For the text-containing cell, return its midpoint in (x, y) coordinate format. 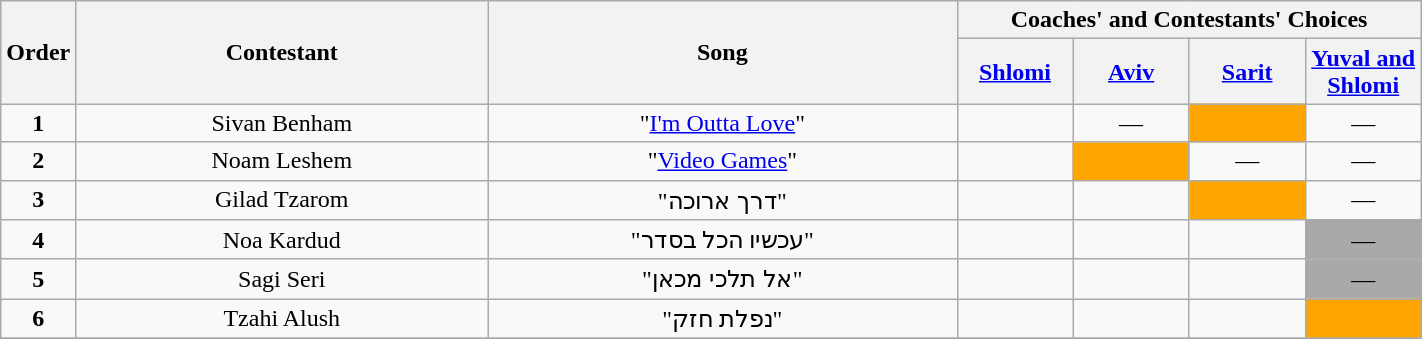
Order (38, 52)
"עכשיו הכל בסדר" (722, 240)
Sivan Benham (282, 123)
Contestant (282, 52)
Aviv (1131, 72)
Song (722, 52)
6 (38, 319)
Noam Leshem (282, 161)
Yuval and Shlomi (1363, 72)
2 (38, 161)
Sarit (1247, 72)
Gilad Tzarom (282, 200)
"דרך ארוכה" (722, 200)
5 (38, 279)
3 (38, 200)
"Video Games" (722, 161)
"I'm Outta Love" (722, 123)
Shlomi (1015, 72)
4 (38, 240)
Sagi Seri (282, 279)
Noa Kardud (282, 240)
Coaches' and Contestants' Choices (1189, 20)
1 (38, 123)
"נפלת חזק" (722, 319)
Tzahi Alush (282, 319)
"אל תלכי מכאן" (722, 279)
